Pinpoint the cell where the given text exists, returning its (X, Y) midpoint coordinate. 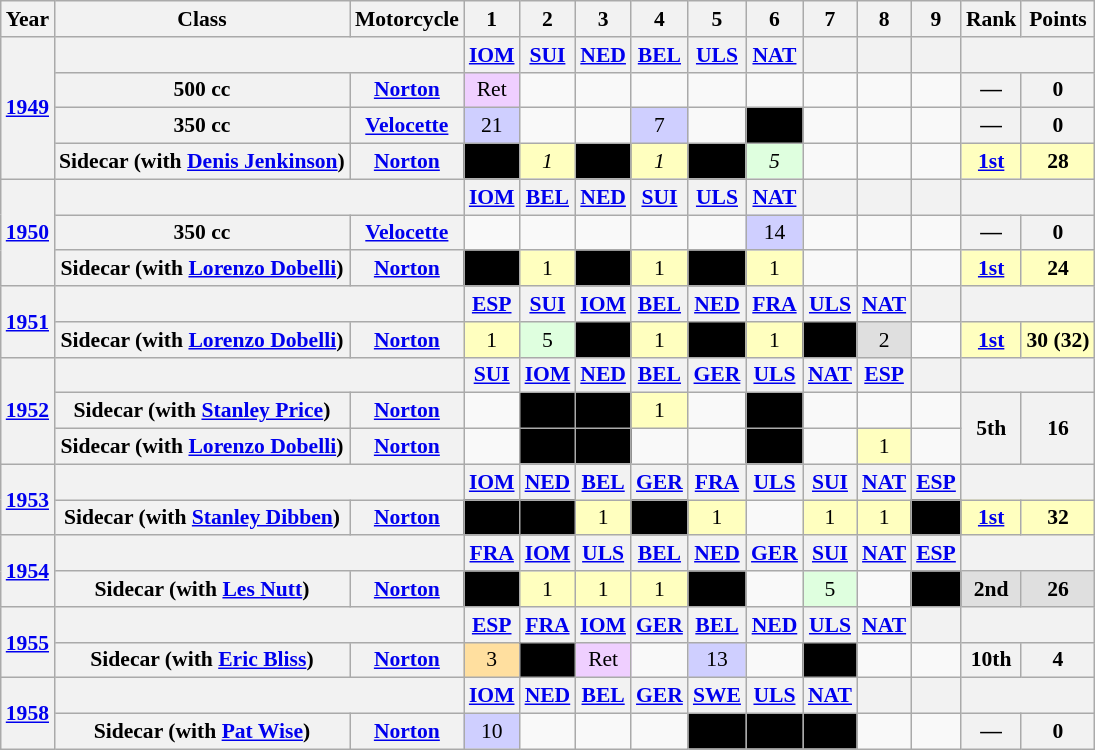
1952 (28, 410)
1949 (28, 108)
10th (992, 660)
1954 (28, 572)
26 (1058, 589)
13 (717, 660)
2nd (992, 589)
Rank (992, 19)
28 (1058, 162)
Points (1058, 19)
Motorcycle (407, 19)
1951 (28, 322)
Sidecar (with Stanley Price) (202, 411)
8 (884, 19)
9 (936, 19)
Class (202, 19)
30 (32) (1058, 340)
1958 (28, 714)
14 (774, 233)
1955 (28, 642)
Sidecar (with Pat Wise) (202, 732)
16 (1058, 428)
10 (492, 732)
SWE (717, 696)
24 (1058, 269)
Year (28, 19)
6 (774, 19)
1950 (28, 232)
21 (492, 126)
32 (1058, 518)
Sidecar (with Eric Bliss) (202, 660)
Sidecar (with Denis Jenkinson) (202, 162)
5th (992, 428)
500 cc (202, 90)
Sidecar (with Stanley Dibben) (202, 518)
Sidecar (with Les Nutt) (202, 589)
1953 (28, 500)
